Scan for the cell matching the given text and deliver its (X, Y) coordinate at center. 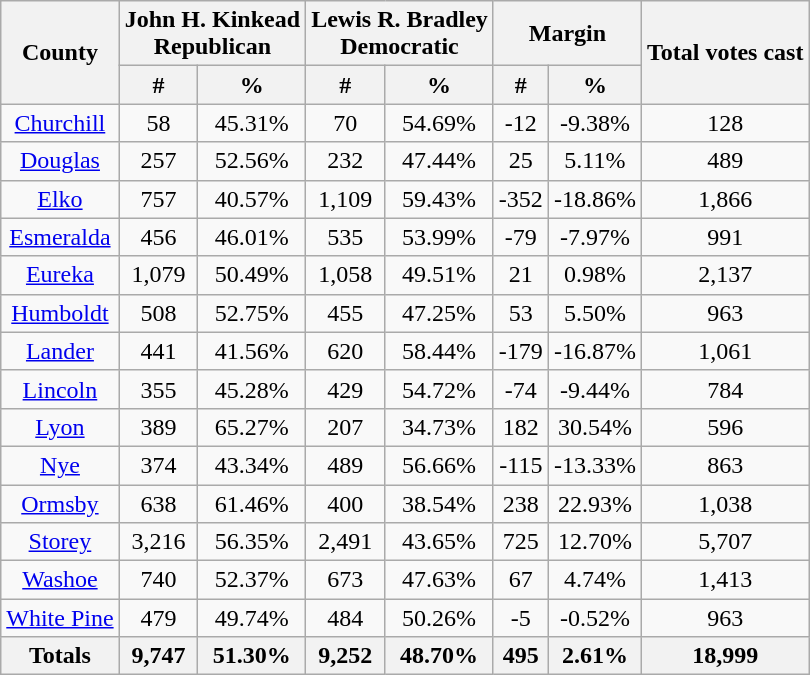
54.69% (439, 123)
-74 (520, 389)
0.98% (594, 275)
50.49% (252, 275)
389 (158, 427)
50.26% (439, 618)
207 (346, 427)
Washoe (60, 580)
70 (346, 123)
45.31% (252, 123)
56.66% (439, 465)
48.70% (439, 656)
County (60, 52)
5.11% (594, 161)
Totals (60, 656)
128 (725, 123)
51.30% (252, 656)
47.25% (439, 313)
991 (725, 237)
-7.97% (594, 237)
-179 (520, 351)
Ormsby (60, 503)
-0.52% (594, 618)
673 (346, 580)
-5 (520, 618)
52.37% (252, 580)
1,413 (725, 580)
Humboldt (60, 313)
45.28% (252, 389)
White Pine (60, 618)
9,747 (158, 656)
1,058 (346, 275)
757 (158, 199)
1,079 (158, 275)
784 (725, 389)
257 (158, 161)
Lander (60, 351)
535 (346, 237)
21 (520, 275)
Lincoln (60, 389)
-9.44% (594, 389)
355 (158, 389)
Total votes cast (725, 52)
Elko (60, 199)
Churchill (60, 123)
620 (346, 351)
400 (346, 503)
-352 (520, 199)
429 (346, 389)
Lewis R. BradleyDemocratic (400, 34)
3,216 (158, 542)
-18.86% (594, 199)
2,137 (725, 275)
495 (520, 656)
-16.87% (594, 351)
38.54% (439, 503)
5,707 (725, 542)
-9.38% (594, 123)
65.27% (252, 427)
Nye (60, 465)
25 (520, 161)
59.43% (439, 199)
725 (520, 542)
Eureka (60, 275)
Margin (567, 34)
Storey (60, 542)
484 (346, 618)
43.65% (439, 542)
238 (520, 503)
863 (725, 465)
18,999 (725, 656)
58 (158, 123)
-79 (520, 237)
47.63% (439, 580)
46.01% (252, 237)
-115 (520, 465)
47.44% (439, 161)
John H. KinkeadRepublican (212, 34)
-12 (520, 123)
456 (158, 237)
1,866 (725, 199)
52.75% (252, 313)
455 (346, 313)
5.50% (594, 313)
374 (158, 465)
Douglas (60, 161)
30.54% (594, 427)
479 (158, 618)
53.99% (439, 237)
-13.33% (594, 465)
54.72% (439, 389)
740 (158, 580)
1,061 (725, 351)
Esmeralda (60, 237)
2.61% (594, 656)
232 (346, 161)
34.73% (439, 427)
22.93% (594, 503)
56.35% (252, 542)
508 (158, 313)
4.74% (594, 580)
43.34% (252, 465)
40.57% (252, 199)
49.51% (439, 275)
58.44% (439, 351)
67 (520, 580)
638 (158, 503)
182 (520, 427)
596 (725, 427)
52.56% (252, 161)
12.70% (594, 542)
49.74% (252, 618)
1,038 (725, 503)
2,491 (346, 542)
441 (158, 351)
53 (520, 313)
61.46% (252, 503)
41.56% (252, 351)
Lyon (60, 427)
1,109 (346, 199)
9,252 (346, 656)
